Return [X, Y] of the center of cell containing provided text 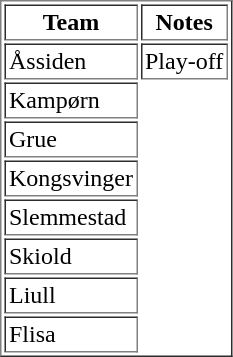
Notes [184, 22]
Slemmestad [70, 218]
Skiold [70, 256]
Play-off [184, 62]
Kongsvinger [70, 178]
Liull [70, 296]
Grue [70, 140]
Flisa [70, 334]
Kampørn [70, 100]
Åssiden [70, 62]
Team [70, 22]
